Return [x, y] of the center of cell containing provided text 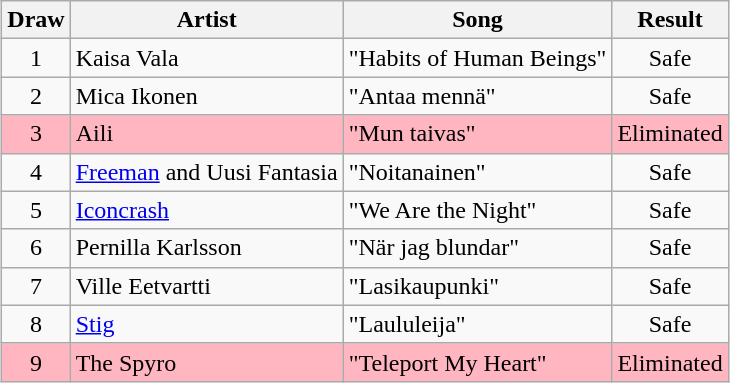
Pernilla Karlsson [206, 248]
4 [36, 172]
Ville Eetvartti [206, 286]
"Habits of Human Beings" [478, 58]
6 [36, 248]
Artist [206, 20]
Result [670, 20]
Freeman and Uusi Fantasia [206, 172]
8 [36, 324]
7 [36, 286]
"We Are the Night" [478, 210]
2 [36, 96]
Kaisa Vala [206, 58]
Song [478, 20]
"Laululeija" [478, 324]
3 [36, 134]
Draw [36, 20]
"Teleport My Heart" [478, 362]
"Antaa mennä" [478, 96]
5 [36, 210]
The Spyro [206, 362]
"Lasikaupunki" [478, 286]
"Noitanainen" [478, 172]
Iconcrash [206, 210]
Aili [206, 134]
Stig [206, 324]
Mica Ikonen [206, 96]
"När jag blundar" [478, 248]
1 [36, 58]
"Mun taivas" [478, 134]
9 [36, 362]
